Pinpoint the cell where the given text exists, returning its (x, y) midpoint coordinate. 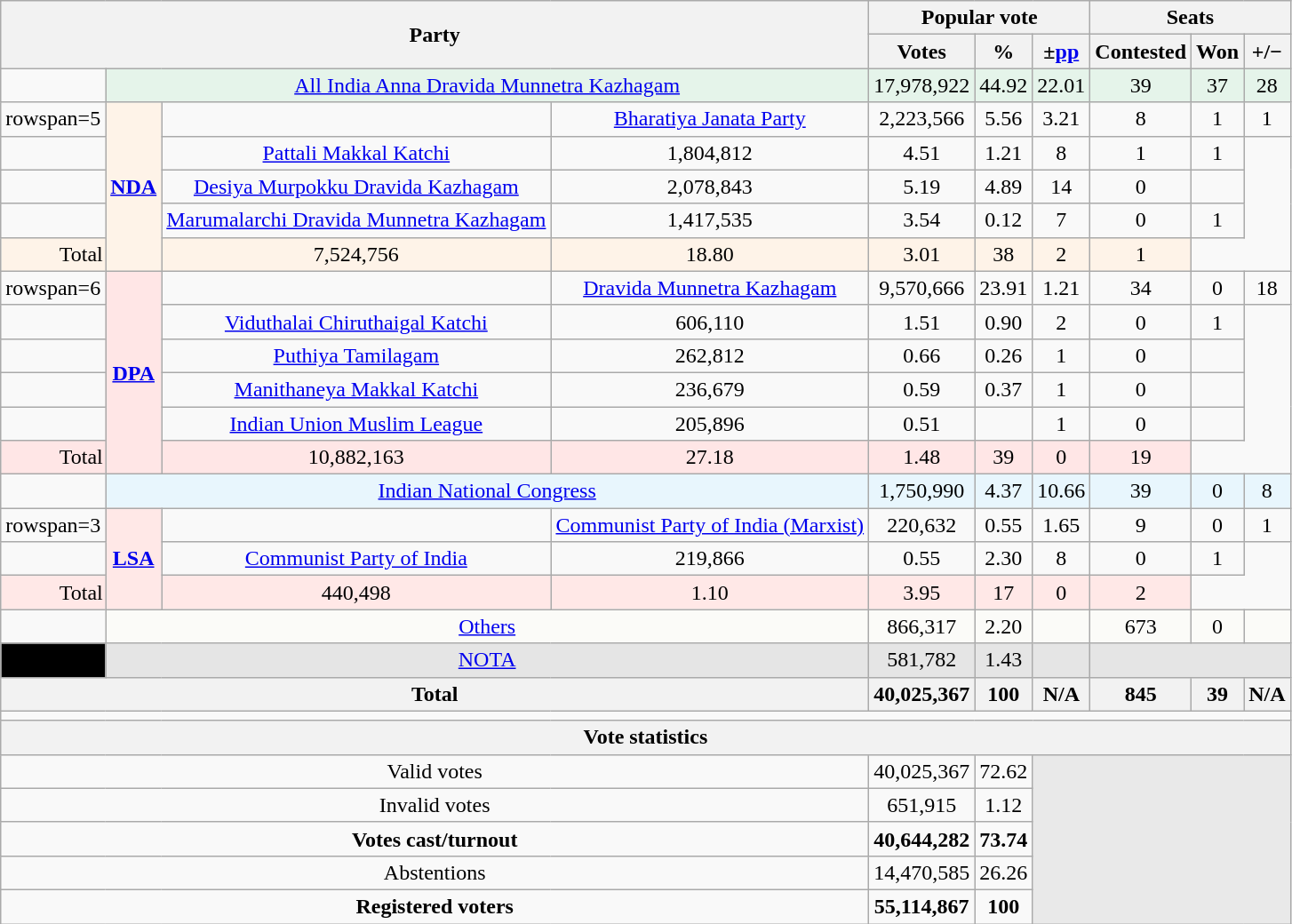
673 (1141, 626)
2.20 (1004, 626)
0.51 (922, 424)
19 (1141, 458)
5.56 (1004, 119)
+/− (1267, 52)
18.80 (710, 254)
1.65 (1061, 525)
DPA (133, 372)
219,866 (710, 559)
Registered voters (435, 906)
Indian National Congress (487, 491)
Communist Party of India (Marxist) (710, 525)
Bharatiya Janata Party (710, 119)
845 (1141, 694)
All India Anna Dravida Munnetra Kazhagam (487, 85)
Marumalarchi Dravida Munnetra Kazhagam (356, 220)
2.30 (1004, 559)
3.54 (922, 220)
18 (1267, 288)
Pattali Makkal Katchi (356, 153)
651,915 (922, 805)
27.18 (710, 458)
Invalid votes (435, 805)
rowspan=6 (53, 288)
1.12 (1004, 805)
220,632 (922, 525)
0.37 (1004, 389)
NDA (133, 187)
23.91 (1004, 288)
7,524,756 (356, 254)
34 (1141, 288)
28 (1267, 85)
606,110 (710, 322)
40,644,282 (922, 839)
17,978,922 (922, 85)
1.10 (710, 593)
37 (1217, 85)
10,882,163 (356, 458)
73.74 (1004, 839)
72.62 (1004, 771)
Vote statistics (645, 737)
NOTA (487, 660)
Popular vote (979, 18)
22.01 (1061, 85)
Desiya Murpokku Dravida Kazhagam (356, 187)
44.92 (1004, 85)
9,570,666 (922, 288)
Manithaneya Makkal Katchi (356, 389)
Dravida Munnetra Kazhagam (710, 288)
Puthiya Tamilagam (356, 355)
Won (1217, 52)
38 (1004, 254)
1.43 (1004, 660)
Communist Party of India (356, 559)
7 (1061, 220)
10.66 (1061, 491)
Valid votes (435, 771)
Seats (1191, 18)
26.26 (1004, 872)
±pp (1061, 52)
0.66 (922, 355)
Votes (922, 52)
Party (435, 35)
17 (1004, 593)
Viduthalai Chiruthaigal Katchi (356, 322)
3.21 (1061, 119)
1.48 (922, 458)
1.51 (922, 322)
440,498 (356, 593)
236,679 (710, 389)
1,417,535 (710, 220)
4.37 (1004, 491)
0.90 (1004, 322)
Votes cast/turnout (435, 839)
9 (1141, 525)
Contested (1141, 52)
14,470,585 (922, 872)
14 (1061, 187)
3.01 (922, 254)
3.95 (922, 593)
LSA (133, 559)
2,078,843 (710, 187)
205,896 (710, 424)
0.26 (1004, 355)
Abstentions (435, 872)
55,114,867 (922, 906)
rowspan=5 (53, 119)
Indian Union Muslim League (356, 424)
866,317 (922, 626)
% (1004, 52)
rowspan=3 (53, 525)
Others (487, 626)
1,804,812 (710, 153)
0.12 (1004, 220)
1,750,990 (922, 491)
0.59 (922, 389)
5.19 (922, 187)
2,223,566 (922, 119)
581,782 (922, 660)
4.51 (922, 153)
4.89 (1004, 187)
262,812 (710, 355)
